Pinpoint the cell where the given text exists, returning its [x, y] midpoint coordinate. 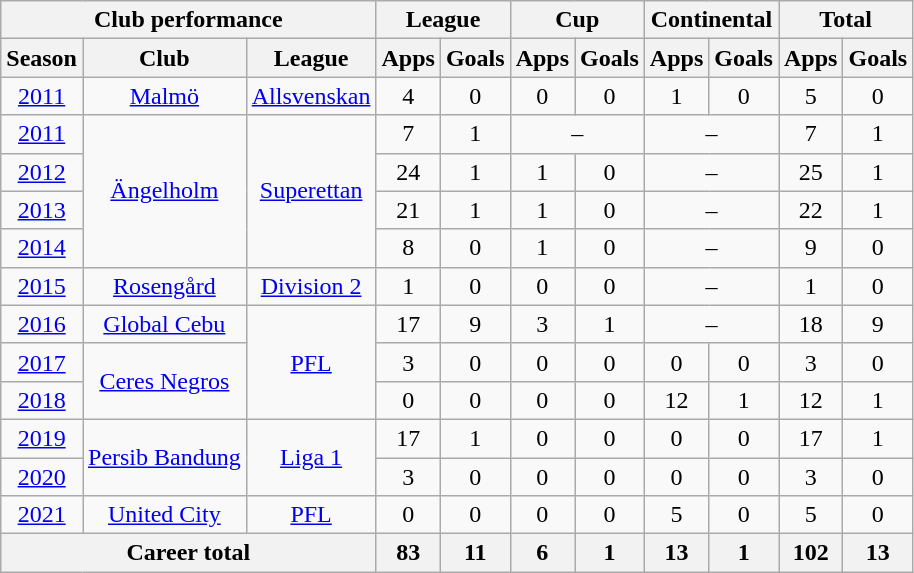
Rosengård [164, 286]
Ängelholm [164, 191]
Season [42, 58]
Malmö [164, 96]
6 [542, 553]
Cup [577, 20]
11 [475, 553]
2016 [42, 324]
Club performance [188, 20]
2019 [42, 438]
18 [810, 324]
United City [164, 515]
Continental [711, 20]
Persib Bandung [164, 457]
8 [408, 248]
2015 [42, 286]
2017 [42, 362]
Ceres Negros [164, 381]
Superettan [311, 191]
83 [408, 553]
Total [845, 20]
22 [810, 210]
Allsvenskan [311, 96]
25 [810, 172]
Career total [188, 553]
Liga 1 [311, 457]
Division 2 [311, 286]
2018 [42, 400]
102 [810, 553]
21 [408, 210]
Club [164, 58]
2014 [42, 248]
Global Cebu [164, 324]
2020 [42, 477]
4 [408, 96]
2012 [42, 172]
2021 [42, 515]
2013 [42, 210]
24 [408, 172]
